Extract the (x, y) coordinate from the center of the cell holding the provided text.  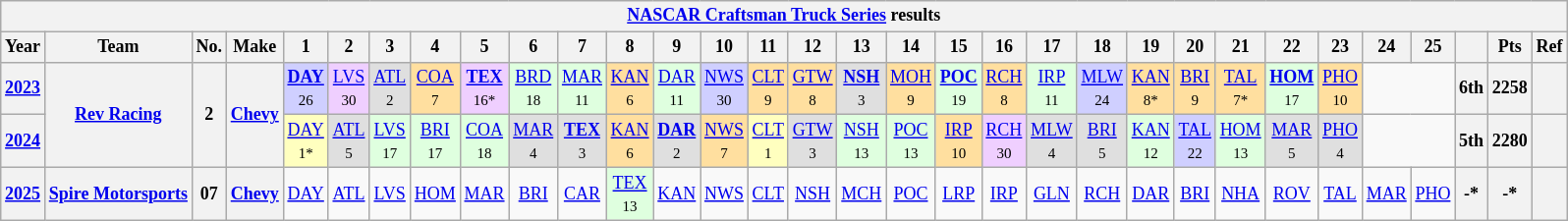
TAL22 (1195, 141)
7 (583, 47)
ATL (349, 193)
HOM (434, 193)
NSH (812, 193)
COA18 (484, 141)
NWS7 (725, 141)
POC19 (959, 88)
BRI17 (434, 141)
6 (533, 47)
MCH (862, 193)
16 (1004, 47)
MLW24 (1102, 88)
MAR4 (533, 141)
5 (484, 47)
23 (1340, 47)
Ref (1549, 47)
BRD18 (533, 88)
KAN8* (1150, 88)
PHO (1432, 193)
POC (912, 193)
IRP11 (1051, 88)
MAR5 (1292, 141)
DAY26 (306, 88)
DAR2 (677, 141)
DAY (306, 193)
IRP10 (959, 141)
Spire Motorsports (118, 193)
11 (768, 47)
NSH13 (862, 141)
BRI9 (1195, 88)
3 (390, 47)
13 (862, 47)
Year (24, 47)
NSH3 (862, 88)
ROV (1292, 193)
24 (1386, 47)
25 (1432, 47)
KAN (677, 193)
2024 (24, 141)
HOM13 (1240, 141)
19 (1150, 47)
Rev Racing (118, 114)
RCH30 (1004, 141)
MAR11 (583, 88)
RCH8 (1004, 88)
COA7 (434, 88)
12 (812, 47)
MOH9 (912, 88)
8 (630, 47)
TAL7* (1240, 88)
GLN (1051, 193)
14 (912, 47)
GTW8 (812, 88)
LVS (390, 193)
10 (725, 47)
DAR (1150, 193)
TEX3 (583, 141)
4 (434, 47)
BRI5 (1102, 141)
TEX13 (630, 193)
IRP (1004, 193)
07 (208, 193)
TAL (1340, 193)
22 (1292, 47)
TEX16* (484, 88)
PHO4 (1340, 141)
17 (1051, 47)
9 (677, 47)
CLT9 (768, 88)
18 (1102, 47)
ATL5 (349, 141)
LVS30 (349, 88)
5th (1472, 141)
GTW3 (812, 141)
LVS17 (390, 141)
2023 (24, 88)
NWS (725, 193)
PHO10 (1340, 88)
CAR (583, 193)
RCH (1102, 193)
2025 (24, 193)
21 (1240, 47)
NWS30 (725, 88)
DAR11 (677, 88)
Pts (1509, 47)
DAY1* (306, 141)
1 (306, 47)
CLT1 (768, 141)
Team (118, 47)
2258 (1509, 88)
15 (959, 47)
KAN12 (1150, 141)
No. (208, 47)
20 (1195, 47)
NASCAR Craftsman Truck Series results (784, 16)
ATL2 (390, 88)
MLW4 (1051, 141)
POC13 (912, 141)
CLT (768, 193)
Make (254, 47)
2280 (1509, 141)
6th (1472, 88)
LRP (959, 193)
NHA (1240, 193)
HOM17 (1292, 88)
